Locate the cell with the specified text and output its (x, y) center coordinate. 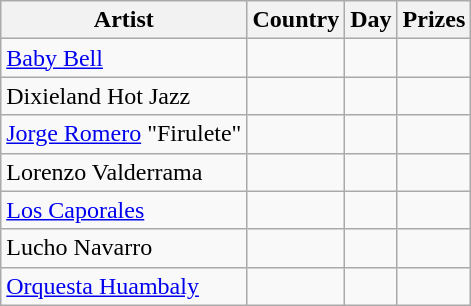
Prizes (434, 20)
Jorge Romero "Firulete" (124, 134)
Lorenzo Valderrama (124, 172)
Day (371, 20)
Artist (124, 20)
Lucho Navarro (124, 248)
Dixieland Hot Jazz (124, 96)
Orquesta Huambaly (124, 286)
Los Caporales (124, 210)
Country (296, 20)
Baby Bell (124, 58)
